Output the [x, y] coordinate of the center of the cell containing the given text.  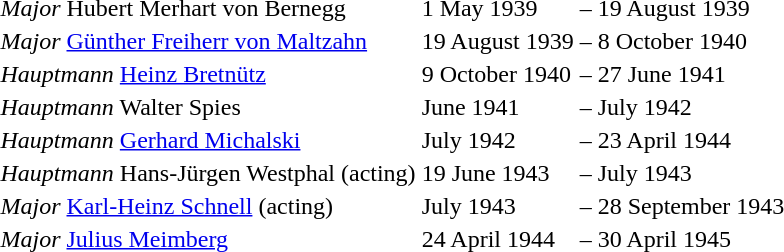
July 1943 [498, 206]
July 1942 [498, 140]
19 June 1943 [498, 173]
9 October 1940 [498, 74]
June 1941 [498, 107]
19 August 1939 [498, 41]
